From the cell containing the given text, extract its center point as [x, y] coordinate. 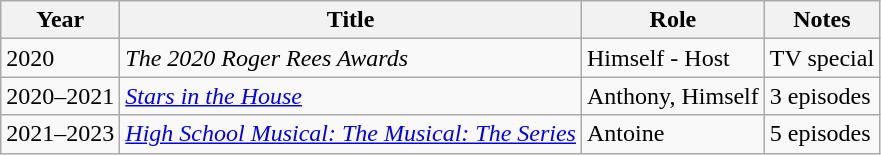
Anthony, Himself [672, 96]
TV special [822, 58]
2020 [60, 58]
5 episodes [822, 134]
High School Musical: The Musical: The Series [351, 134]
Antoine [672, 134]
The 2020 Roger Rees Awards [351, 58]
Year [60, 20]
Notes [822, 20]
2021–2023 [60, 134]
2020–2021 [60, 96]
Stars in the House [351, 96]
Role [672, 20]
Himself - Host [672, 58]
3 episodes [822, 96]
Title [351, 20]
